Identify which cell holds the provided text, then report its (X, Y) central coordinate. 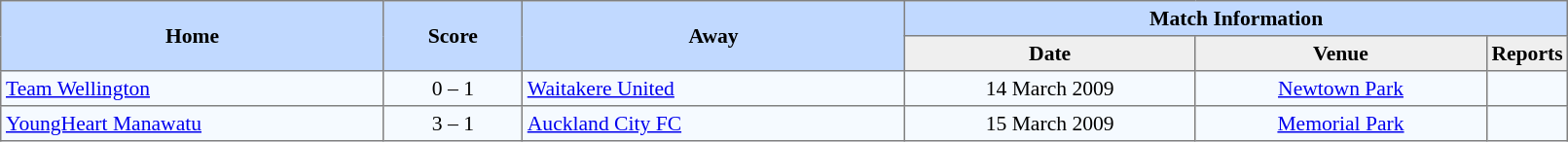
Reports (1527, 53)
Team Wellington (193, 89)
Venue (1341, 53)
Score (453, 36)
0 – 1 (453, 89)
Newtown Park (1341, 89)
Home (193, 36)
Waitakere United (714, 89)
Memorial Park (1341, 124)
Date (1049, 53)
Away (714, 36)
3 – 1 (453, 124)
Match Information (1236, 18)
YoungHeart Manawatu (193, 124)
Auckland City FC (714, 124)
15 March 2009 (1049, 124)
14 March 2009 (1049, 89)
